From the cell containing the given text, extract its center point as (X, Y) coordinate. 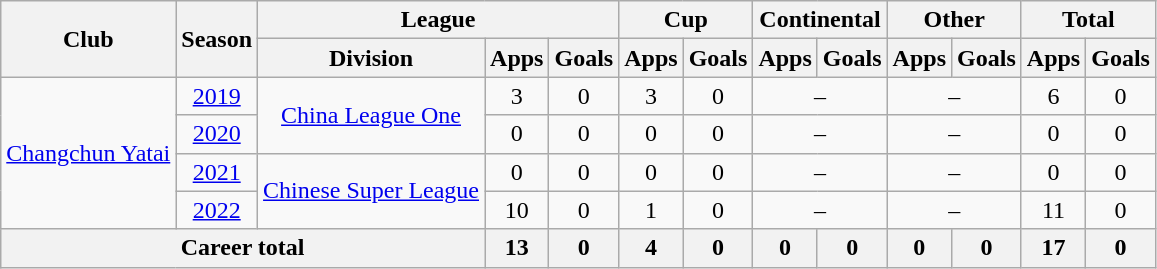
Changchun Yatai (88, 153)
2021 (217, 172)
League (438, 20)
Season (217, 39)
Other (954, 20)
Chinese Super League (372, 191)
2022 (217, 210)
2020 (217, 134)
China League One (372, 115)
Club (88, 39)
1 (651, 210)
10 (517, 210)
Continental (820, 20)
Cup (686, 20)
2019 (217, 96)
13 (517, 248)
4 (651, 248)
Total (1088, 20)
6 (1053, 96)
Career total (243, 248)
17 (1053, 248)
11 (1053, 210)
Division (372, 58)
